Provide the (x, y) coordinate of the cell's center where the given text is located.  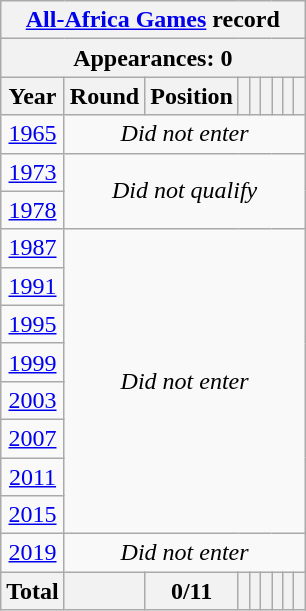
1999 (33, 362)
Appearances: 0 (153, 58)
2003 (33, 400)
Round (104, 96)
2007 (33, 438)
2015 (33, 515)
0/11 (192, 591)
2019 (33, 553)
1991 (33, 286)
Did not qualify (184, 191)
1987 (33, 248)
All-Africa Games record (153, 20)
2011 (33, 477)
Total (33, 591)
Position (192, 96)
1973 (33, 172)
1978 (33, 210)
1995 (33, 324)
Year (33, 96)
1965 (33, 134)
